Extract the (x, y) coordinate from the center of the cell holding the provided text.  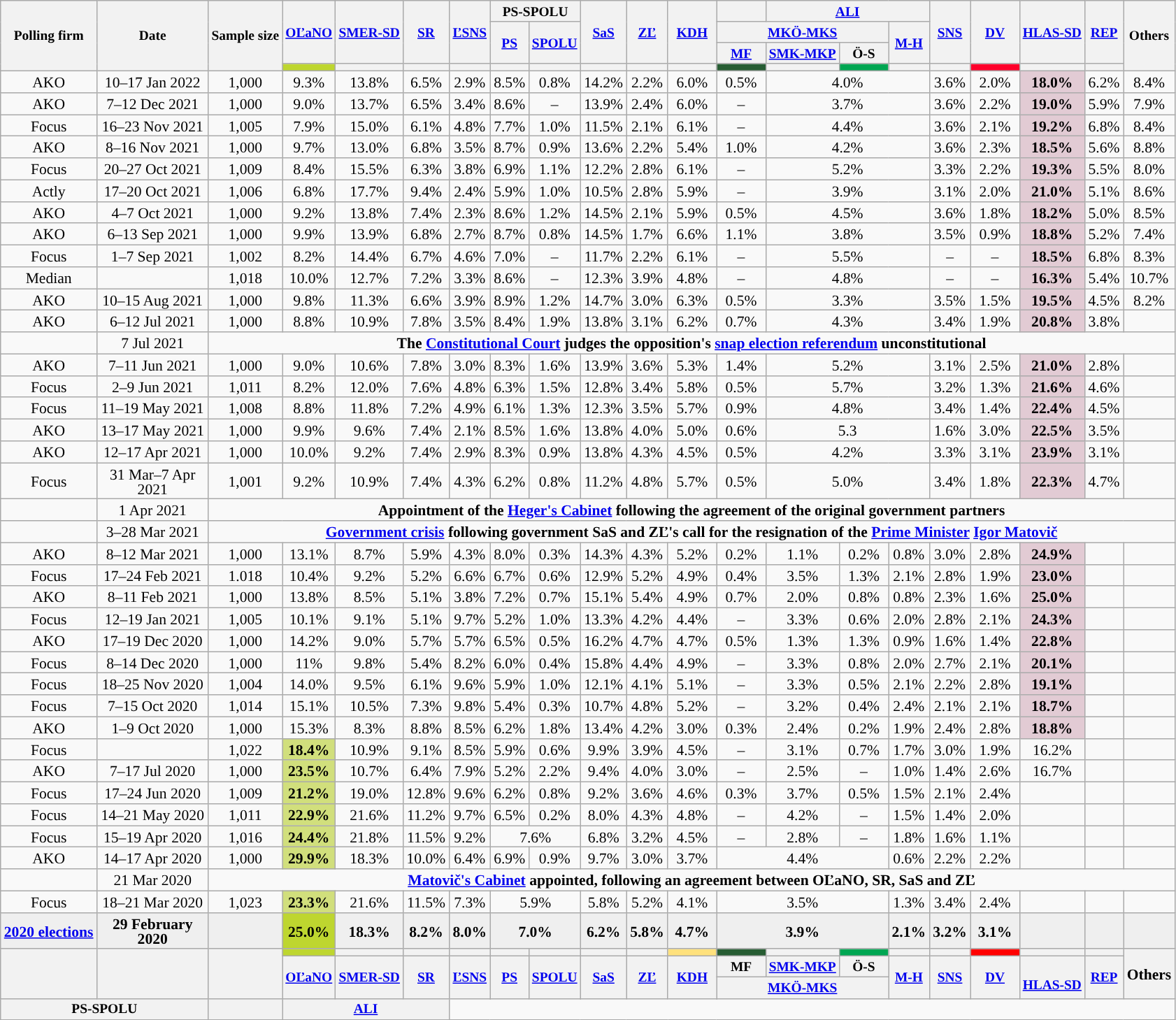
17–19 Dec 2020 (152, 640)
15.5% (369, 169)
13.7% (369, 103)
Government crisis following government SaS and ZĽ's call for the resignation of the Prime Minister Igor Matovič (691, 531)
4–7 Oct 2021 (152, 213)
11% (309, 663)
11–19 May 2021 (152, 408)
13.3% (603, 619)
7 Jul 2021 (152, 343)
8–16 Nov 2021 (152, 147)
29 February 2020 (152, 931)
23.0% (1052, 576)
22.3% (1052, 481)
18.0% (1052, 82)
13.6% (603, 147)
2.6% (995, 772)
1.018 (245, 576)
1,023 (245, 902)
7–12 Dec 2021 (152, 103)
1,008 (245, 408)
23.9% (1052, 452)
14.3% (603, 554)
12–17 Apr 2021 (152, 452)
5.3 (847, 431)
20.8% (1052, 322)
5.6% (1105, 147)
21.2% (309, 793)
16–23 Nov 2021 (152, 126)
18–21 Mar 2020 (152, 902)
12.2% (603, 169)
19.3% (1052, 169)
8–14 Dec 2020 (152, 663)
15–19 Apr 2020 (152, 836)
Median (49, 278)
14.7% (603, 299)
20–27 Oct 2021 (152, 169)
10.4% (309, 576)
13.1% (309, 554)
19.1% (1052, 684)
Matovič's Cabinet appointed, following an agreement between OĽaNO, SR, SaS and ZĽ (691, 879)
21.8% (369, 836)
1,006 (245, 192)
12.9% (603, 576)
8–11 Feb 2021 (152, 597)
18–25 Nov 2020 (152, 684)
1,001 (245, 481)
12–19 Jan 2021 (152, 619)
Polling firm (49, 36)
9.3% (309, 82)
24.4% (309, 836)
20.1% (1052, 663)
7–15 Oct 2020 (152, 706)
6–13 Sep 2021 (152, 235)
2020 elections (49, 931)
15.8% (603, 663)
29.9% (309, 859)
19.5% (1052, 299)
22.5% (1052, 431)
1,022 (245, 749)
1–9 Oct 2020 (152, 728)
12.0% (369, 387)
14.0% (309, 684)
Sample size (245, 36)
6–12 Jul 2021 (152, 322)
13–17 May 2021 (152, 431)
1,014 (245, 706)
17–24 Jun 2020 (152, 793)
17–24 Feb 2021 (152, 576)
16.7% (1052, 772)
21 Mar 2020 (152, 879)
22.9% (309, 815)
2–9 Jun 2021 (152, 387)
Actly (49, 192)
18.2% (1052, 213)
15.3% (309, 728)
14–21 May 2020 (152, 815)
17–20 Oct 2021 (152, 192)
11.8% (369, 408)
13.0% (369, 147)
10–15 Aug 2021 (152, 299)
1–7 Sep 2021 (152, 256)
14.4% (369, 256)
17.7% (369, 192)
9.5% (369, 684)
24.3% (1052, 619)
10–17 Jan 2022 (152, 82)
19.2% (1052, 126)
24.9% (1052, 554)
11.7% (603, 256)
14–17 Apr 2020 (152, 859)
3–28 Mar 2021 (152, 531)
The Constitutional Court judges the opposition's snap election referendum unconstitutional (691, 343)
1,004 (245, 684)
11.3% (369, 299)
1,016 (245, 836)
12.7% (369, 278)
10.6% (369, 365)
1,002 (245, 256)
Appointment of the Heger's Cabinet following the agreement of the original government partners (691, 510)
7.7% (509, 126)
31 Mar–7 Apr 2021 (152, 481)
23.5% (309, 772)
15.0% (369, 126)
10.1% (309, 619)
23.3% (309, 902)
12.1% (603, 684)
22.8% (1052, 640)
18.7% (1052, 706)
8–12 Mar 2021 (152, 554)
13.4% (603, 728)
18.4% (309, 749)
22.4% (1052, 408)
5.3% (692, 365)
1,018 (245, 278)
1 Apr 2021 (152, 510)
16.3% (1052, 278)
Date (152, 36)
8.9% (509, 299)
7–11 Jun 2021 (152, 365)
7–17 Jul 2020 (152, 772)
